Identify which cell holds the provided text, then report its (x, y) central coordinate. 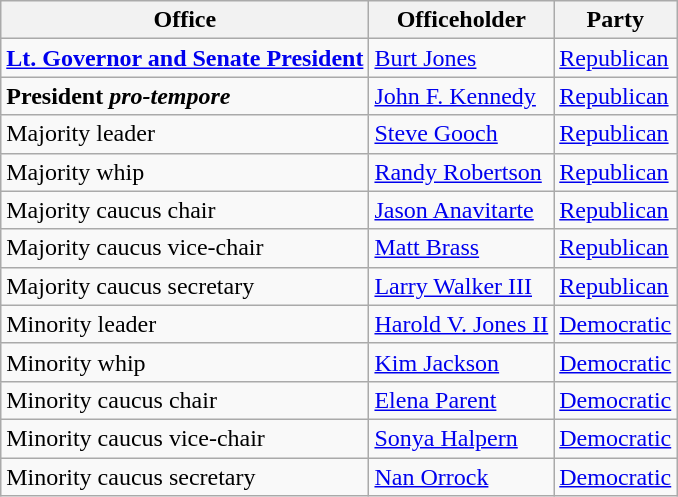
Jason Anavitarte (462, 210)
Minority leader (185, 324)
Majority caucus secretary (185, 286)
Minority whip (185, 362)
President pro-tempore (185, 96)
Officeholder (462, 20)
Steve Gooch (462, 134)
Office (185, 20)
Larry Walker III (462, 286)
Elena Parent (462, 400)
Randy Robertson (462, 172)
Majority caucus vice-chair (185, 248)
Matt Brass (462, 248)
Harold V. Jones II (462, 324)
Lt. Governor and Senate President (185, 58)
Party (616, 20)
Minority caucus secretary (185, 477)
Majority caucus chair (185, 210)
John F. Kennedy (462, 96)
Majority leader (185, 134)
Burt Jones (462, 58)
Majority whip (185, 172)
Minority caucus chair (185, 400)
Sonya Halpern (462, 438)
Minority caucus vice-chair (185, 438)
Nan Orrock (462, 477)
Kim Jackson (462, 362)
